Capture the cell that displays the provided text and extract its (x, y) central coordinate. 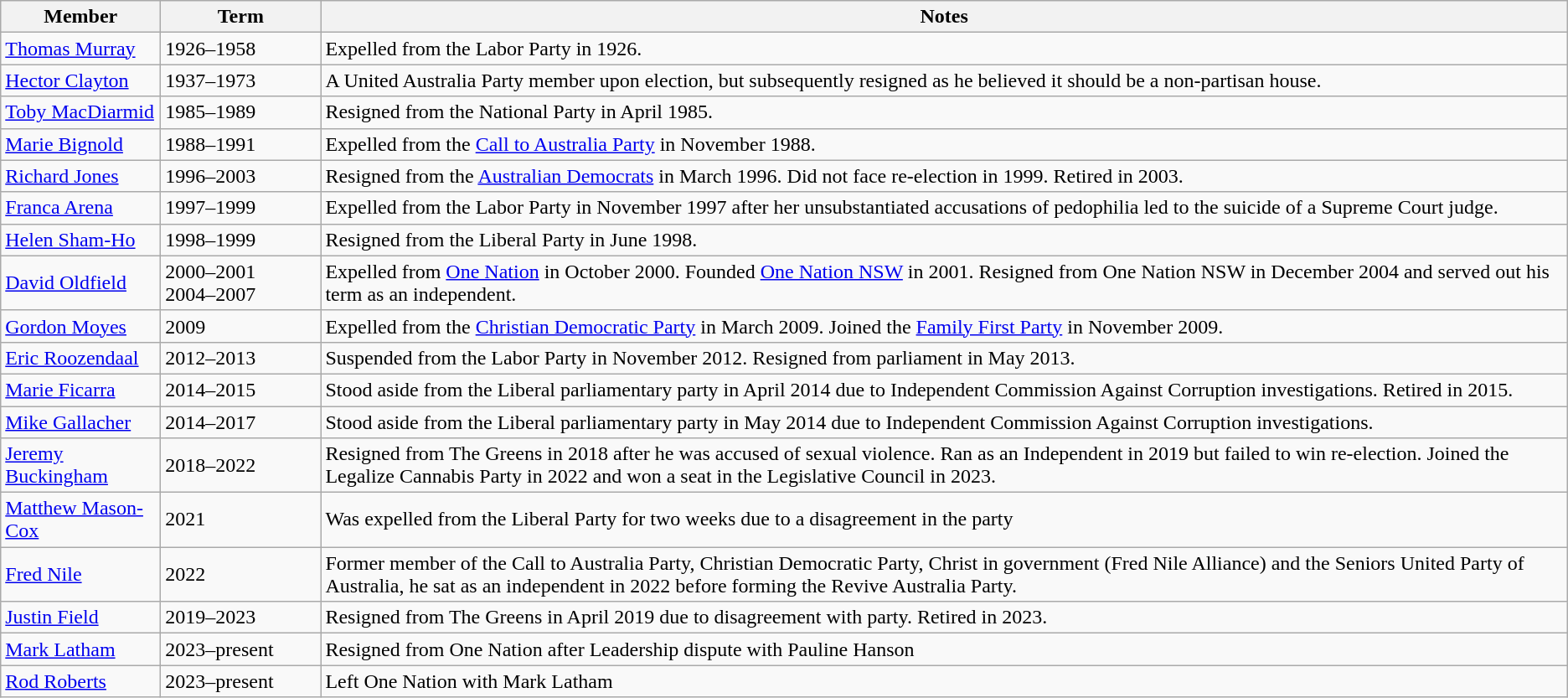
Marie Bignold (80, 144)
Jeremy Buckingham (80, 466)
2009 (241, 326)
Rod Roberts (80, 681)
Helen Sham-Ho (80, 240)
2019–2023 (241, 618)
David Oldfield (80, 283)
Mike Gallacher (80, 421)
Resigned from the Australian Democrats in March 1996. Did not face re-election in 1999. Retired in 2003. (944, 176)
Hector Clayton (80, 80)
Expelled from the Call to Australia Party in November 1988. (944, 144)
2012–2013 (241, 358)
Justin Field (80, 618)
1988–1991 (241, 144)
Franca Arena (80, 208)
Toby MacDiarmid (80, 112)
Was expelled from the Liberal Party for two weeks due to a disagreement in the party (944, 520)
Stood aside from the Liberal parliamentary party in May 2014 due to Independent Commission Against Corruption investigations. (944, 421)
1996–2003 (241, 176)
Stood aside from the Liberal parliamentary party in April 2014 due to Independent Commission Against Corruption investigations. Retired in 2015. (944, 390)
Resigned from The Greens in April 2019 due to disagreement with party. Retired in 2023. (944, 618)
2022 (241, 575)
Mark Latham (80, 649)
A United Australia Party member upon election, but subsequently resigned as he believed it should be a non-partisan house. (944, 80)
Term (241, 17)
Marie Ficarra (80, 390)
1997–1999 (241, 208)
2000–2001 2004–2007 (241, 283)
Gordon Moyes (80, 326)
1937–1973 (241, 80)
1998–1999 (241, 240)
2021 (241, 520)
Expelled from the Labor Party in 1926. (944, 49)
Expelled from the Christian Democratic Party in March 2009. Joined the Family First Party in November 2009. (944, 326)
Fred Nile (80, 575)
Expelled from the Labor Party in November 1997 after her unsubstantiated accusations of pedophilia led to the suicide of a Supreme Court judge. (944, 208)
2014–2017 (241, 421)
Suspended from the Labor Party in November 2012. Resigned from parliament in May 2013. (944, 358)
Resigned from the National Party in April 1985. (944, 112)
2014–2015 (241, 390)
Matthew Mason-Cox (80, 520)
Left One Nation with Mark Latham (944, 681)
1926–1958 (241, 49)
Notes (944, 17)
Richard Jones (80, 176)
2018–2022 (241, 466)
Member (80, 17)
1985–1989 (241, 112)
Resigned from the Liberal Party in June 1998. (944, 240)
Thomas Murray (80, 49)
Eric Roozendaal (80, 358)
Resigned from One Nation after Leadership dispute with Pauline Hanson (944, 649)
